Identify which cell holds the provided text, then report its (X, Y) central coordinate. 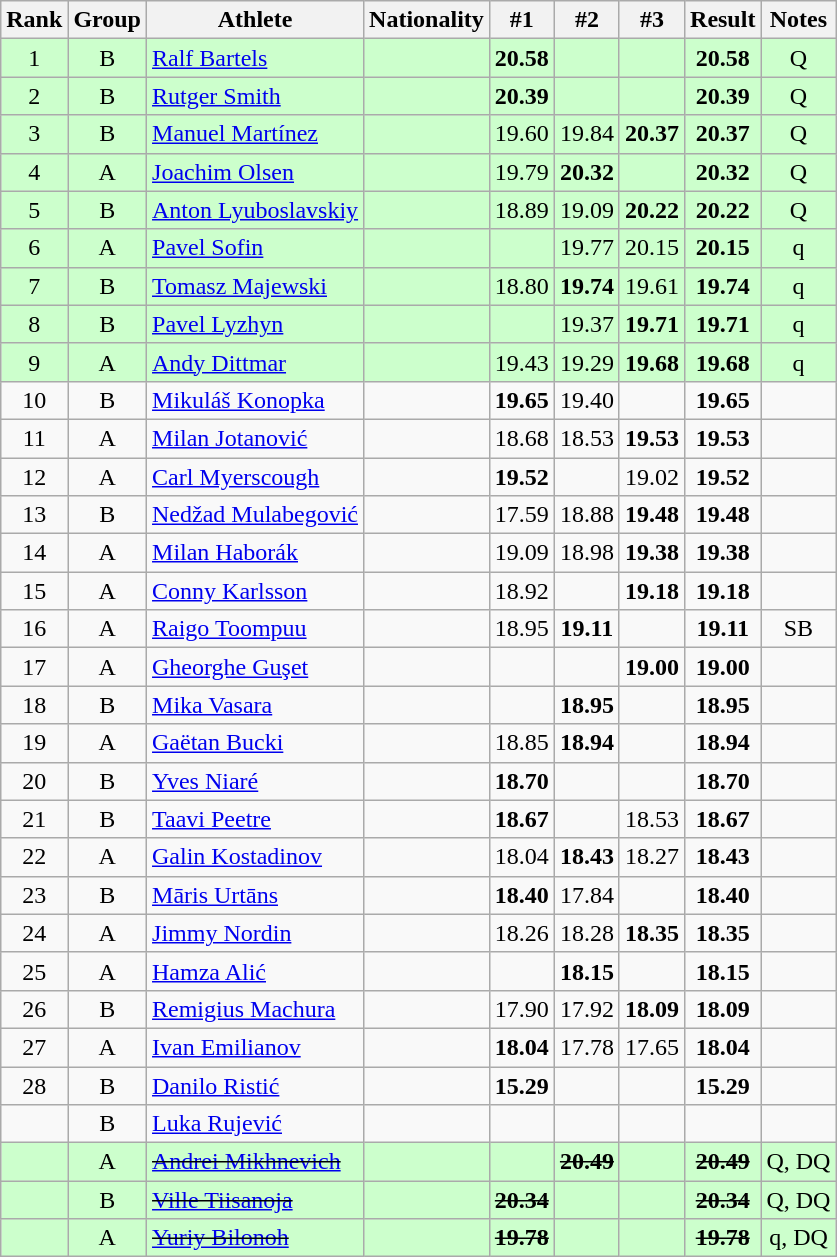
19 (34, 743)
#3 (652, 20)
#1 (522, 20)
5 (34, 210)
Nationality (427, 20)
17.90 (522, 1009)
27 (34, 1047)
Pavel Sofin (256, 248)
Andy Dittmar (256, 362)
Nedžad Mulabegović (256, 515)
16 (34, 629)
Māris Urtāns (256, 895)
Gheorghe Guşet (256, 667)
17 (34, 667)
21 (34, 819)
Athlete (256, 20)
18.26 (522, 933)
19.60 (522, 134)
18.89 (522, 210)
18.98 (586, 553)
Mikuláš Konopka (256, 400)
Yuriy Bilonoh (256, 1238)
19.29 (586, 362)
6 (34, 248)
19.40 (586, 400)
Yves Niaré (256, 781)
q, DQ (798, 1238)
8 (34, 324)
24 (34, 933)
Galin Kostadinov (256, 857)
Rutger Smith (256, 96)
4 (34, 172)
Notes (798, 20)
22 (34, 857)
Mika Vasara (256, 705)
3 (34, 134)
18.28 (586, 933)
Ivan Emilianov (256, 1047)
19.79 (522, 172)
19.43 (522, 362)
Milan Haborák (256, 553)
18.85 (522, 743)
Hamza Alić (256, 971)
Ville Tiisanoja (256, 1200)
Tomasz Majewski (256, 286)
25 (34, 971)
Taavi Peetre (256, 819)
19.61 (652, 286)
Ralf Bartels (256, 58)
10 (34, 400)
1 (34, 58)
Carl Myerscough (256, 477)
26 (34, 1009)
18.92 (522, 591)
17.59 (522, 515)
19.02 (652, 477)
17.84 (586, 895)
23 (34, 895)
Luka Rujević (256, 1124)
2 (34, 96)
Danilo Ristić (256, 1085)
Andrei Mikhnevich (256, 1162)
18.68 (522, 438)
Result (723, 20)
Anton Lyuboslavskiy (256, 210)
17.78 (586, 1047)
11 (34, 438)
17.65 (652, 1047)
14 (34, 553)
Milan Jotanović (256, 438)
17.92 (586, 1009)
18.80 (522, 286)
Conny Karlsson (256, 591)
SB (798, 629)
18.27 (652, 857)
Raigo Toompuu (256, 629)
Pavel Lyzhyn (256, 324)
Rank (34, 20)
Joachim Olsen (256, 172)
Remigius Machura (256, 1009)
9 (34, 362)
Gaëtan Bucki (256, 743)
Group (108, 20)
#2 (586, 20)
7 (34, 286)
18.88 (586, 515)
13 (34, 515)
19.84 (586, 134)
20 (34, 781)
15 (34, 591)
19.77 (586, 248)
19.37 (586, 324)
28 (34, 1085)
Jimmy Nordin (256, 933)
12 (34, 477)
18 (34, 705)
Manuel Martínez (256, 134)
